Return the [x, y] coordinate for the center point of the cell that contains the specified text.  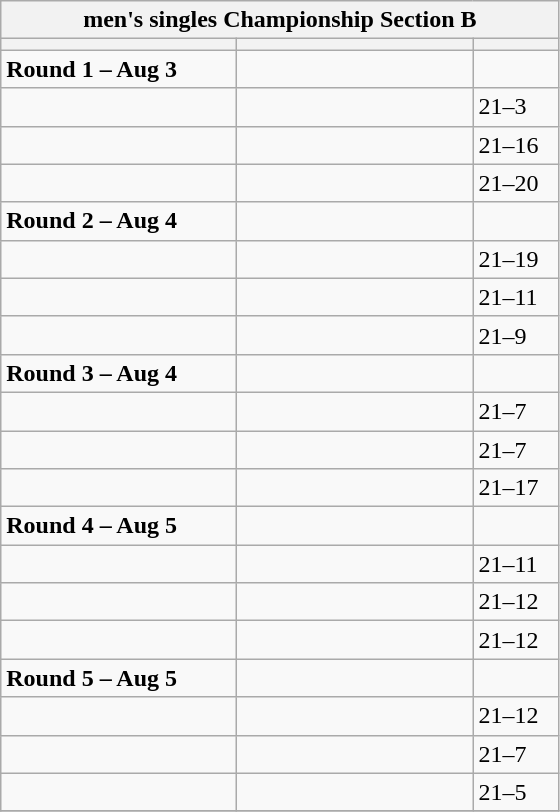
21–16 [516, 145]
Round 2 – Aug 4 [119, 221]
21–5 [516, 792]
21–3 [516, 107]
men's singles Championship Section B [280, 20]
21–19 [516, 259]
Round 4 – Aug 5 [119, 526]
21–17 [516, 488]
Round 1 – Aug 3 [119, 69]
21–20 [516, 183]
Round 3 – Aug 4 [119, 373]
21–9 [516, 335]
Round 5 – Aug 5 [119, 678]
